Locate the cell with the specified text and output its [x, y] center coordinate. 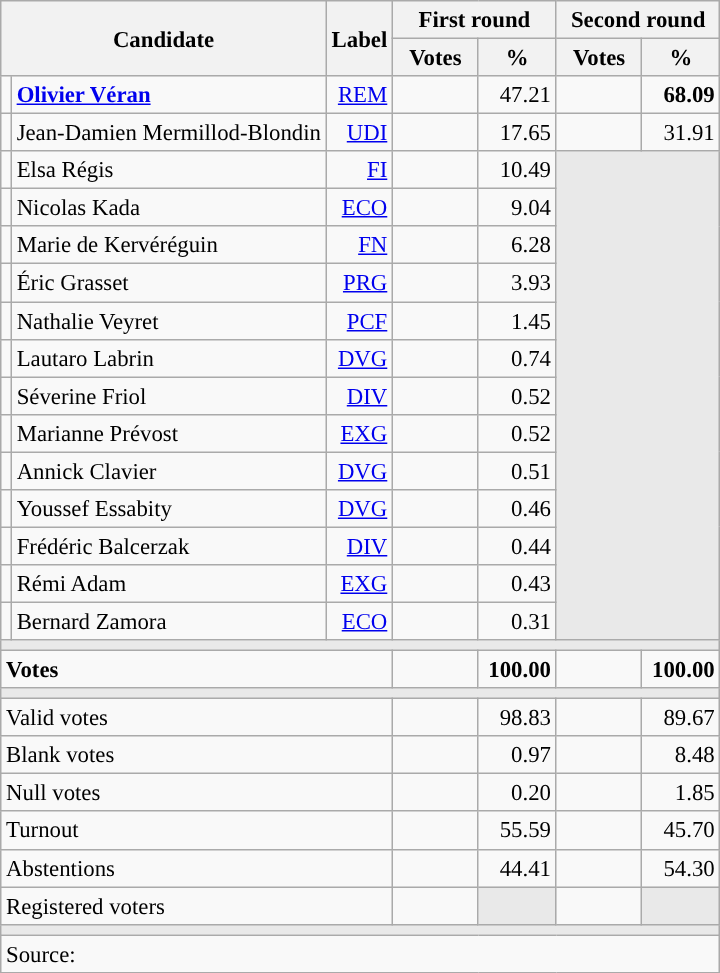
17.65 [517, 133]
UDI [359, 133]
Candidate [164, 38]
PRG [359, 283]
3.93 [517, 283]
FI [359, 170]
Marie de Kervéréguin [168, 245]
Label [359, 38]
Elsa Régis [168, 170]
0.31 [517, 621]
68.09 [681, 95]
Blank votes [197, 755]
1.45 [517, 321]
Nicolas Kada [168, 208]
54.30 [681, 868]
REM [359, 95]
Jean-Damien Mermillod-Blondin [168, 133]
Frédéric Balcerzak [168, 546]
6.28 [517, 245]
Lautaro Labrin [168, 358]
0.44 [517, 546]
Rémi Adam [168, 584]
Registered voters [197, 906]
Source: [360, 954]
1.85 [681, 793]
Second round [638, 20]
Marianne Prévost [168, 433]
55.59 [517, 831]
98.83 [517, 718]
Éric Grasset [168, 283]
47.21 [517, 95]
Annick Clavier [168, 471]
Youssef Essabity [168, 509]
0.43 [517, 584]
Turnout [197, 831]
9.04 [517, 208]
8.48 [681, 755]
Séverine Friol [168, 396]
44.41 [517, 868]
0.46 [517, 509]
Valid votes [197, 718]
0.51 [517, 471]
45.70 [681, 831]
0.20 [517, 793]
89.67 [681, 718]
Nathalie Veyret [168, 321]
First round [475, 20]
Null votes [197, 793]
PCF [359, 321]
Bernard Zamora [168, 621]
0.74 [517, 358]
10.49 [517, 170]
0.97 [517, 755]
Olivier Véran [168, 95]
FN [359, 245]
Abstentions [197, 868]
31.91 [681, 133]
